Determine the [x, y] coordinate at the center of the cell enclosing the given text.  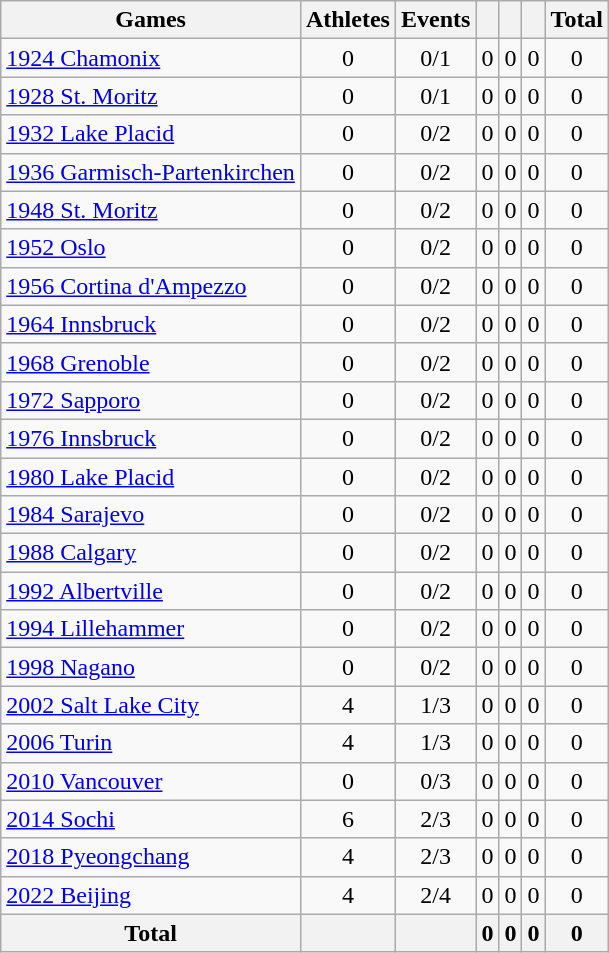
1928 St. Moritz [151, 96]
2010 Vancouver [151, 781]
1964 Innsbruck [151, 324]
1948 St. Moritz [151, 210]
1984 Sarajevo [151, 515]
1924 Chamonix [151, 58]
1956 Cortina d'Ampezzo [151, 286]
1980 Lake Placid [151, 477]
2022 Beijing [151, 895]
1992 Albertville [151, 591]
Games [151, 20]
6 [348, 819]
1988 Calgary [151, 553]
1932 Lake Placid [151, 134]
1952 Oslo [151, 248]
2018 Pyeongchang [151, 857]
Events [435, 20]
2006 Turin [151, 743]
2/4 [435, 895]
1968 Grenoble [151, 362]
1998 Nagano [151, 667]
2002 Salt Lake City [151, 705]
0/3 [435, 781]
1972 Sapporo [151, 400]
1936 Garmisch-Partenkirchen [151, 172]
1976 Innsbruck [151, 438]
2014 Sochi [151, 819]
1994 Lillehammer [151, 629]
Athletes [348, 20]
